Provide the [x, y] coordinate of the cell's center where the given text is located.  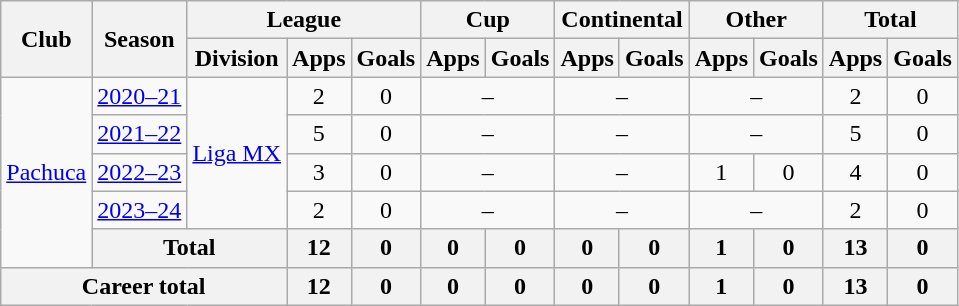
Liga MX [237, 153]
Pachuca [46, 172]
2020–21 [140, 96]
Career total [144, 286]
Cup [488, 20]
3 [319, 172]
2022–23 [140, 172]
Other [756, 20]
4 [855, 172]
League [304, 20]
Continental [622, 20]
2021–22 [140, 134]
Division [237, 58]
Club [46, 39]
Season [140, 39]
2023–24 [140, 210]
